Pinpoint the cell where the given text exists, returning its [x, y] midpoint coordinate. 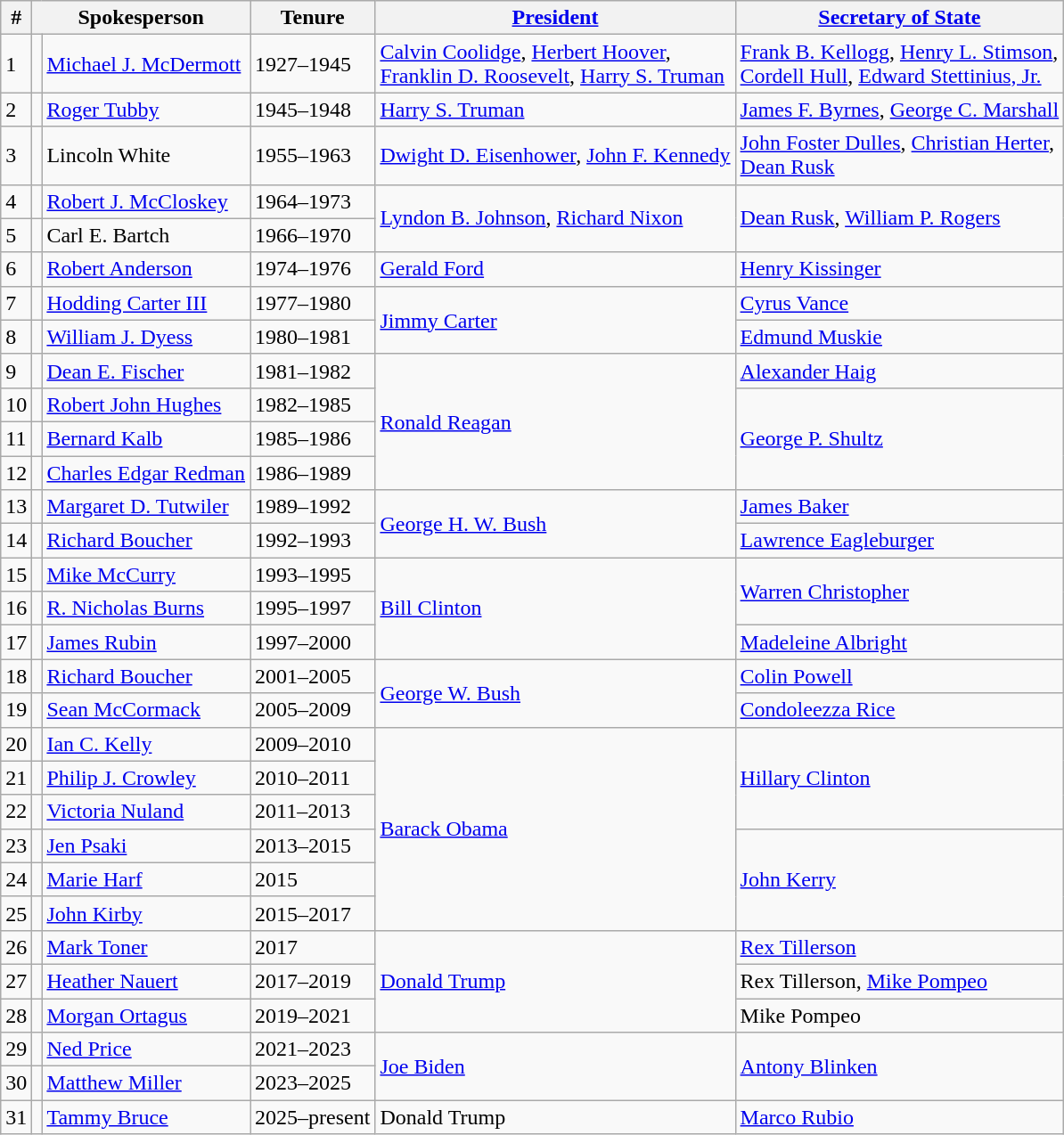
James Rubin [146, 642]
Hillary Clinton [900, 778]
10 [16, 404]
George W. Bush [555, 693]
1 [16, 64]
Jimmy Carter [555, 320]
Lawrence Eagleburger [900, 541]
2013–2015 [313, 845]
James F. Byrnes, George C. Marshall [900, 110]
James Baker [900, 507]
4 [16, 201]
Marie Harf [146, 879]
Philip J. Crowley [146, 778]
2011–2013 [313, 812]
17 [16, 642]
Marco Rubio [900, 1117]
Robert J. McCloskey [146, 201]
2015 [313, 879]
27 [16, 981]
3 [16, 155]
16 [16, 608]
1955–1963 [313, 155]
29 [16, 1049]
John Foster Dulles, Christian Herter, Dean Rusk [900, 155]
25 [16, 913]
Tenure [313, 18]
Tammy Bruce [146, 1117]
1927–1945 [313, 64]
Madeleine Albright [900, 642]
Dean E. Fischer [146, 371]
12 [16, 473]
6 [16, 269]
15 [16, 575]
Rex Tillerson [900, 947]
Condoleezza Rice [900, 710]
1986–1989 [313, 473]
Robert John Hughes [146, 404]
Sean McCormack [146, 710]
31 [16, 1117]
Cyrus Vance [900, 303]
Bernard Kalb [146, 438]
Mark Toner [146, 947]
Lyndon B. Johnson, Richard Nixon [555, 218]
14 [16, 541]
Mike McCurry [146, 575]
Margaret D. Tutwiler [146, 507]
Edmund Muskie [900, 337]
Alexander Haig [900, 371]
President [555, 18]
2017 [313, 947]
23 [16, 845]
2021–2023 [313, 1049]
2010–2011 [313, 778]
Joe Biden [555, 1066]
20 [16, 744]
Heather Nauert [146, 981]
Spokesperson [141, 18]
30 [16, 1083]
2001–2005 [313, 676]
Mike Pompeo [900, 1015]
Jen Psaki [146, 845]
# [16, 18]
Charles Edgar Redman [146, 473]
1980–1981 [313, 337]
1997–2000 [313, 642]
1995–1997 [313, 608]
Roger Tubby [146, 110]
2005–2009 [313, 710]
William J. Dyess [146, 337]
Carl E. Bartch [146, 235]
2025–present [313, 1117]
2019–2021 [313, 1015]
5 [16, 235]
Bill Clinton [555, 608]
Henry Kissinger [900, 269]
Antony Blinken [900, 1066]
Victoria Nuland [146, 812]
Lincoln White [146, 155]
Secretary of State [900, 18]
George H. W. Bush [555, 524]
1981–1982 [313, 371]
24 [16, 879]
8 [16, 337]
1974–1976 [313, 269]
2009–2010 [313, 744]
John Kirby [146, 913]
Ned Price [146, 1049]
13 [16, 507]
1992–1993 [313, 541]
George P. Shultz [900, 438]
2 [16, 110]
Hodding Carter III [146, 303]
Warren Christopher [900, 592]
John Kerry [900, 879]
18 [16, 676]
Calvin Coolidge, Herbert Hoover, Franklin D. Roosevelt, Harry S. Truman [555, 64]
Ronald Reagan [555, 421]
Gerald Ford [555, 269]
26 [16, 947]
1977–1980 [313, 303]
Ian C. Kelly [146, 744]
Frank B. Kellogg, Henry L. Stimson, Cordell Hull, Edward Stettinius, Jr. [900, 64]
Colin Powell [900, 676]
2015–2017 [313, 913]
22 [16, 812]
2023–2025 [313, 1083]
9 [16, 371]
Michael J. McDermott [146, 64]
1964–1973 [313, 201]
19 [16, 710]
Rex Tillerson, Mike Pompeo [900, 981]
1993–1995 [313, 575]
21 [16, 778]
7 [16, 303]
1982–1985 [313, 404]
1945–1948 [313, 110]
Dean Rusk, William P. Rogers [900, 218]
Harry S. Truman [555, 110]
Dwight D. Eisenhower, John F. Kennedy [555, 155]
1985–1986 [313, 438]
Barack Obama [555, 829]
2017–2019 [313, 981]
28 [16, 1015]
Robert Anderson [146, 269]
Morgan Ortagus [146, 1015]
R. Nicholas Burns [146, 608]
1989–1992 [313, 507]
1966–1970 [313, 235]
Matthew Miller [146, 1083]
11 [16, 438]
